Find where the given text appears and provide that cell's center as (x, y) coordinate. 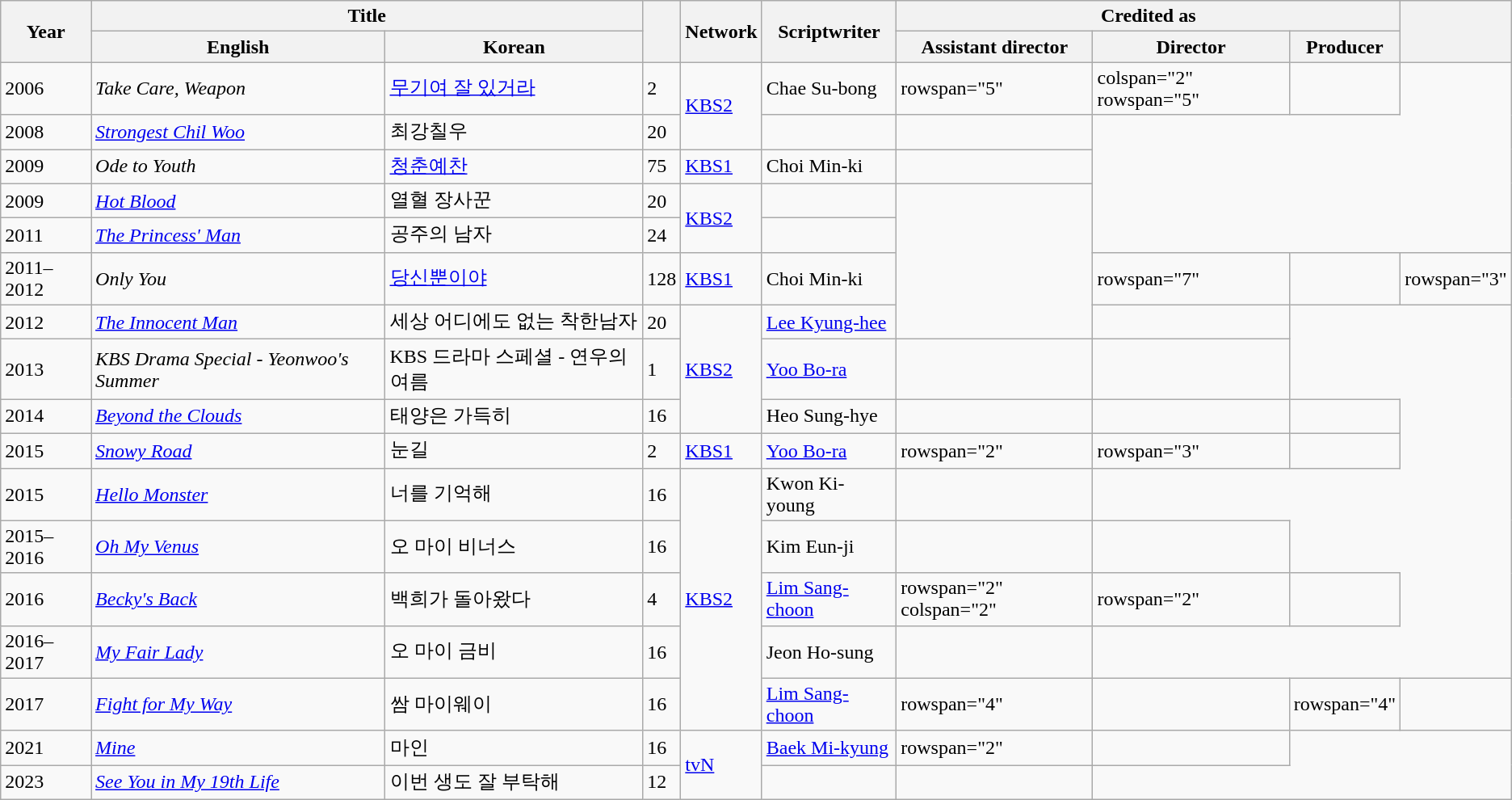
Only You (238, 278)
2021 (46, 748)
Credited as (1149, 16)
Heo Sung-hye (829, 417)
쌈 마이웨이 (514, 705)
2015–2016 (46, 546)
최강칠우 (514, 133)
눈길 (514, 451)
Strongest Chil Woo (238, 133)
Network (721, 32)
2023 (46, 782)
Fight for My Way (238, 705)
rowspan="2" colspan="2" (995, 600)
4 (662, 600)
KBS Drama Special - Yeonwoo's Summer (238, 369)
Jeon Ho-sung (829, 651)
Chae Su-bong (829, 89)
Year (46, 32)
태양은 가득히 (514, 417)
2014 (46, 417)
2012 (46, 322)
My Fair Lady (238, 651)
1 (662, 369)
Take Care, Weapon (238, 89)
청춘예찬 (514, 166)
Oh My Venus (238, 546)
KBS 드라마 스페셜 - 연우의 여름 (514, 369)
마인 (514, 748)
Assistant director (995, 47)
rowspan="7" (1191, 278)
See You in My 19th Life (238, 782)
Lee Kyung-hee (829, 322)
Title (367, 16)
Producer (1345, 47)
128 (662, 278)
무기여 잘 있거라 (514, 89)
Korean (514, 47)
이번 생도 잘 부탁해 (514, 782)
당신뿐이야 (514, 278)
2011–2012 (46, 278)
24 (662, 236)
2013 (46, 369)
Mine (238, 748)
rowspan="5" (995, 89)
2006 (46, 89)
열혈 장사꾼 (514, 200)
Becky's Back (238, 600)
12 (662, 782)
Beyond the Clouds (238, 417)
2011 (46, 236)
세상 어디에도 없는 착한남자 (514, 322)
English (238, 47)
오 마이 금비 (514, 651)
2017 (46, 705)
오 마이 비너스 (514, 546)
75 (662, 166)
2016–2017 (46, 651)
The Innocent Man (238, 322)
Kwon Ki-young (829, 495)
tvN (721, 764)
The Princess' Man (238, 236)
공주의 남자 (514, 236)
백희가 돌아왔다 (514, 600)
Baek Mi-kyung (829, 748)
Hello Monster (238, 495)
colspan="2" rowspan="5" (1191, 89)
2016 (46, 600)
2008 (46, 133)
Ode to Youth (238, 166)
Hot Blood (238, 200)
Snowy Road (238, 451)
너를 기억해 (514, 495)
Director (1191, 47)
Scriptwriter (829, 32)
Kim Eun-ji (829, 546)
